Determine the (X, Y) coordinate at the center of the cell enclosing the given text.  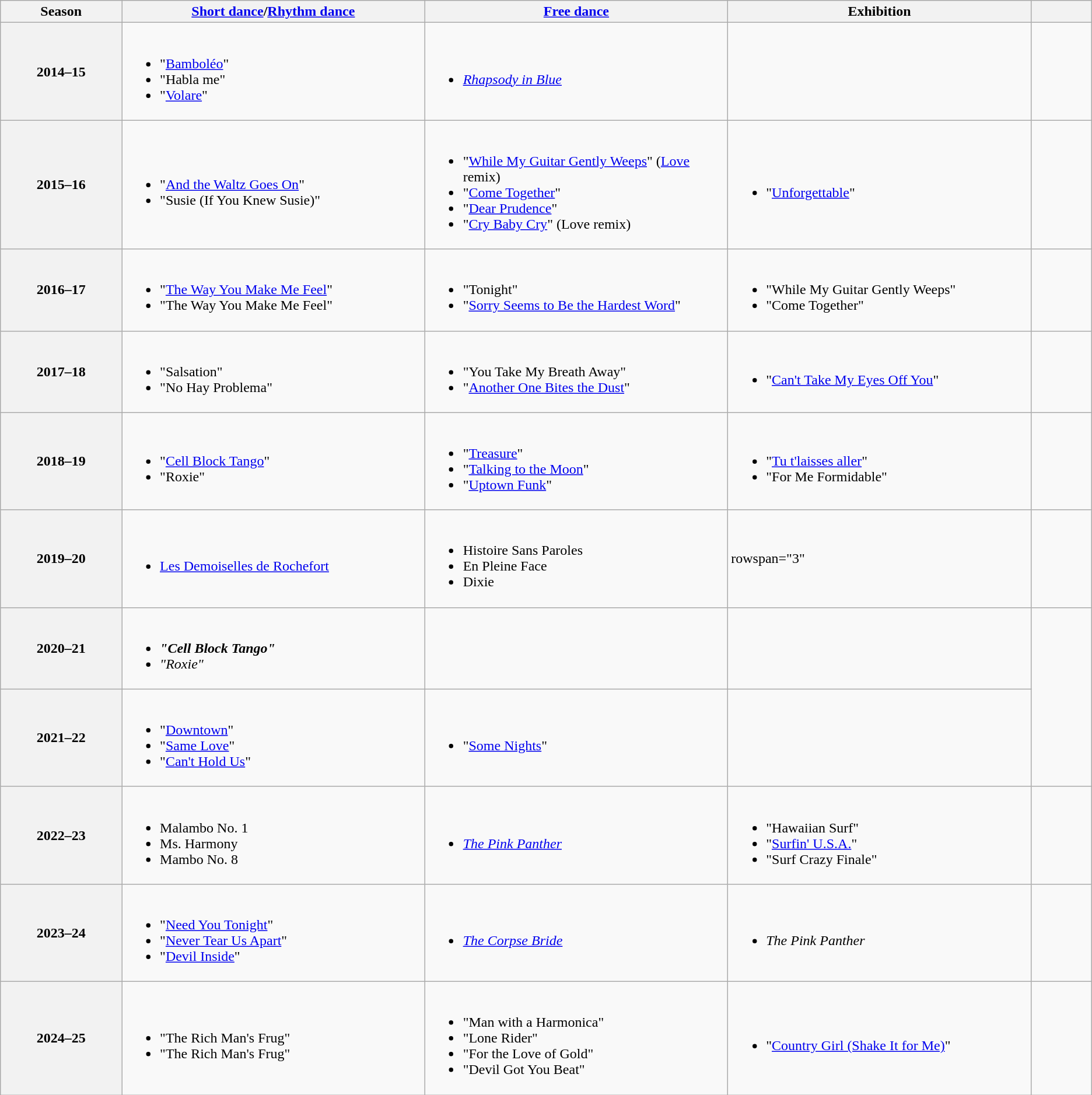
Les Demoiselles de Rochefort (274, 559)
2019–20 (61, 559)
Short dance/Rhythm dance (274, 12)
2014–15 (61, 71)
"Unforgettable" (880, 184)
"While My Guitar Gently Weeps""Come Together" (880, 290)
2021–22 (61, 737)
"Tonight""Sorry Seems to Be the Hardest Word" (576, 290)
Malambo No. 1 Ms. Harmony Mambo No. 8 (274, 835)
2015–16 (61, 184)
"The Rich Man's Frug" "The Rich Man's Frug" (274, 1038)
"You Take My Breath Away""Another One Bites the Dust" (576, 372)
"Country Girl (Shake It for Me)" (880, 1038)
Season (61, 12)
2024–25 (61, 1038)
"Need You Tonight""Never Tear Us Apart""Devil Inside" (274, 932)
"While My Guitar Gently Weeps" (Love remix)"Come Together""Dear Prudence""Cry Baby Cry" (Love remix) (576, 184)
Free dance (576, 12)
2018–19 (61, 461)
"And the Waltz Goes On" "Susie (If You Knew Susie)" (274, 184)
"Treasure""Talking to the Moon""Uptown Funk" (576, 461)
"Some Nights" (576, 737)
"The Way You Make Me Feel""The Way You Make Me Feel" (274, 290)
Exhibition (880, 12)
2017–18 (61, 372)
"Can't Take My Eyes Off You" (880, 372)
"Salsation""No Hay Problema" (274, 372)
"Bamboléo""Habla me""Volare" (274, 71)
Histoire Sans ParolesEn Pleine FaceDixie (576, 559)
2023–24 (61, 932)
"Hawaiian Surf""Surfin' U.S.A.""Surf Crazy Finale" (880, 835)
"Downtown""Same Love""Can't Hold Us" (274, 737)
2020–21 (61, 648)
2022–23 (61, 835)
Rhapsody in Blue (576, 71)
"Man with a Harmonica""Lone Rider""For the Love of Gold""Devil Got You Beat" (576, 1038)
2016–17 (61, 290)
"Tu t'laisses aller""For Me Formidable" (880, 461)
rowspan="3" (880, 559)
The Corpse Bride (576, 932)
